Provide the [x, y] coordinate of the cell's center where the given text is located.  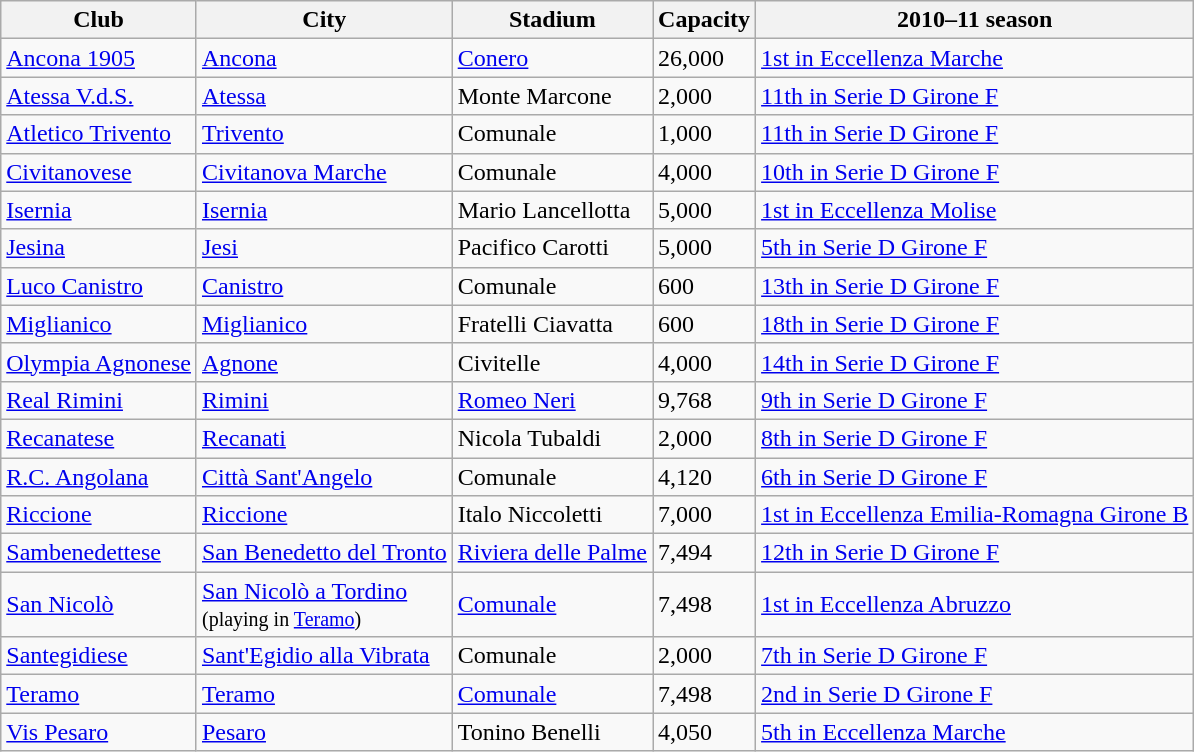
San Nicolò [99, 604]
8th in Serie D Girone F [975, 438]
Civitanovese [99, 172]
Monte Marcone [552, 96]
6th in Serie D Girone F [975, 477]
Club [99, 20]
Agnone [324, 362]
9th in Serie D Girone F [975, 400]
Civitanova Marche [324, 172]
Atletico Trivento [99, 134]
4,120 [704, 477]
Rimini [324, 400]
Tonino Benelli [552, 732]
Recanatese [99, 438]
Riviera delle Palme [552, 553]
Canistro [324, 286]
Città Sant'Angelo [324, 477]
Sambenedettese [99, 553]
2nd in Serie D Girone F [975, 694]
13th in Serie D Girone F [975, 286]
Recanati [324, 438]
18th in Serie D Girone F [975, 324]
Civitelle [552, 362]
San Nicolò a Tordino(playing in Teramo) [324, 604]
Jesi [324, 248]
Conero [552, 58]
Ancona [324, 58]
Capacity [704, 20]
Atessa V.d.S. [99, 96]
Italo Niccoletti [552, 515]
Stadium [552, 20]
Luco Canistro [99, 286]
Mario Lancellotta [552, 210]
Pesaro [324, 732]
26,000 [704, 58]
Romeo Neri [552, 400]
12th in Serie D Girone F [975, 553]
Olympia Agnonese [99, 362]
2010–11 season [975, 20]
1st in Eccellenza Molise [975, 210]
Sant'Egidio alla Vibrata [324, 656]
1st in Eccellenza Abruzzo [975, 604]
San Benedetto del Tronto [324, 553]
Atessa [324, 96]
Jesina [99, 248]
Trivento [324, 134]
5th in Eccellenza Marche [975, 732]
4,050 [704, 732]
1st in Eccellenza Emilia-Romagna Girone B [975, 515]
Ancona 1905 [99, 58]
Fratelli Ciavatta [552, 324]
1st in Eccellenza Marche [975, 58]
7,494 [704, 553]
5th in Serie D Girone F [975, 248]
7,000 [704, 515]
Santegidiese [99, 656]
City [324, 20]
7th in Serie D Girone F [975, 656]
9,768 [704, 400]
Pacifico Carotti [552, 248]
1,000 [704, 134]
R.C. Angolana [99, 477]
Vis Pesaro [99, 732]
10th in Serie D Girone F [975, 172]
14th in Serie D Girone F [975, 362]
Nicola Tubaldi [552, 438]
Real Rimini [99, 400]
